Return (x, y) of the center of cell containing provided text 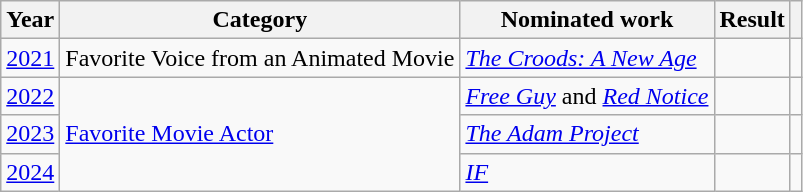
Category (260, 20)
2024 (30, 172)
2022 (30, 96)
2021 (30, 58)
Favorite Movie Actor (260, 134)
The Croods: A New Age (587, 58)
Favorite Voice from an Animated Movie (260, 58)
Free Guy and Red Notice (587, 96)
The Adam Project (587, 134)
Result (752, 20)
Year (30, 20)
2023 (30, 134)
Nominated work (587, 20)
IF (587, 172)
